Search for the cell housing the specified text and yield its (X, Y) center coordinate. 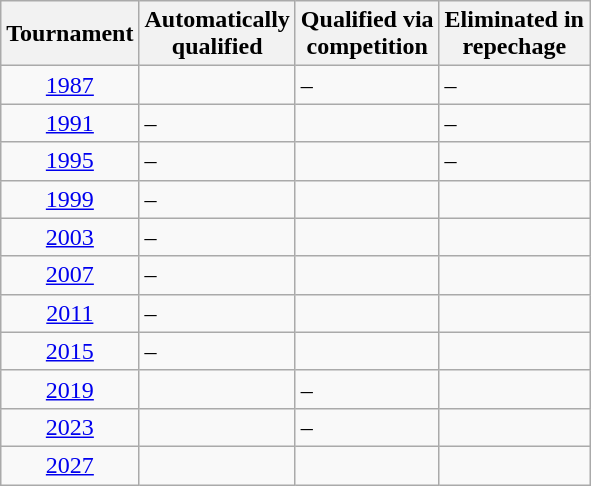
1999 (70, 199)
1995 (70, 161)
2003 (70, 237)
Tournament (70, 34)
2015 (70, 351)
2027 (70, 465)
1987 (70, 85)
2007 (70, 275)
Eliminated in repechage (514, 34)
Automatically qualified (217, 34)
2011 (70, 313)
2019 (70, 389)
1991 (70, 123)
2023 (70, 427)
Qualified via competition (367, 34)
